Locate the cell with the specified text and output its (x, y) center coordinate. 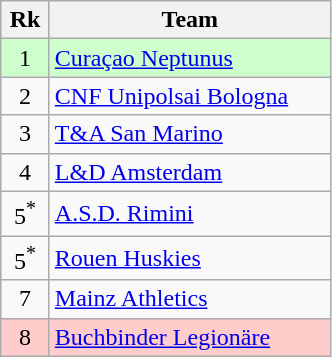
A.S.D. Rimini (190, 214)
Team (190, 20)
Mainz Athletics (190, 299)
4 (26, 172)
Curaçao Neptunus (190, 58)
8 (26, 337)
Buchbinder Legionäre (190, 337)
2 (26, 96)
7 (26, 299)
3 (26, 134)
Rouen Huskies (190, 258)
L&D Amsterdam (190, 172)
CNF Unipolsai Bologna (190, 96)
Rk (26, 20)
T&A San Marino (190, 134)
1 (26, 58)
